For the text-containing cell, return its midpoint in (X, Y) coordinate format. 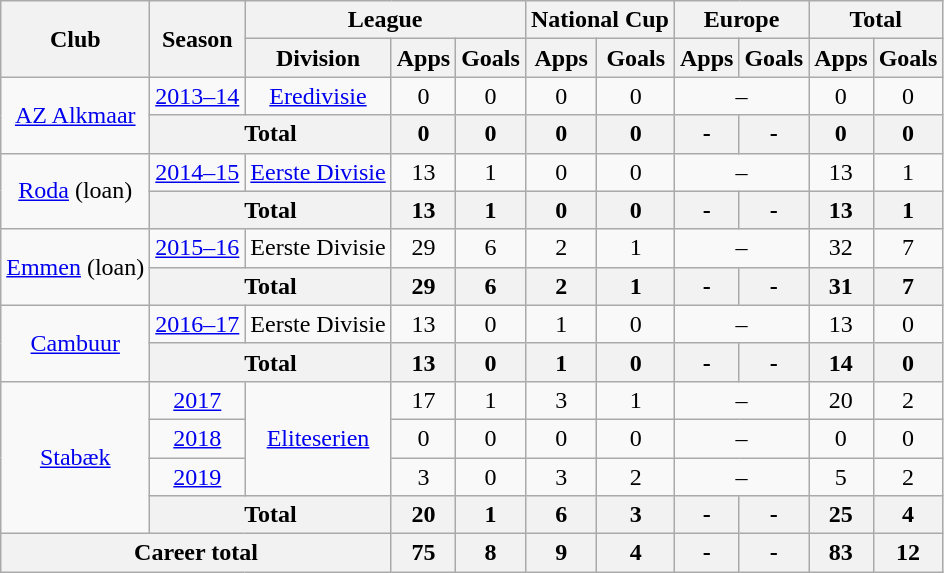
8 (491, 553)
25 (841, 515)
32 (841, 248)
31 (841, 286)
17 (423, 400)
Club (76, 39)
Cambuur (76, 343)
Eliteserien (318, 438)
Roda (loan) (76, 191)
Emmen (loan) (76, 267)
75 (423, 553)
2014–15 (198, 172)
AZ Alkmaar (76, 115)
Career total (196, 553)
2013–14 (198, 96)
2017 (198, 400)
14 (841, 362)
5 (841, 477)
National Cup (600, 20)
League (386, 20)
2018 (198, 438)
12 (908, 553)
2016–17 (198, 324)
83 (841, 553)
9 (561, 553)
2019 (198, 477)
Season (198, 39)
Europe (741, 20)
Division (318, 58)
2015–16 (198, 248)
Eredivisie (318, 96)
Stabæk (76, 457)
